Return (x, y) of the center of cell containing provided text 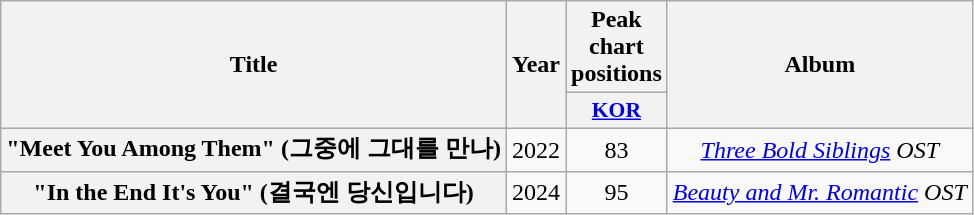
Title (254, 65)
Peak chart positions (617, 47)
Beauty and Mr. Romantic OST (820, 192)
Album (820, 65)
"Meet You Among Them" (그중에 그대를 만나) (254, 150)
"In the End It's You" (결국엔 당신입니다) (254, 192)
KOR (617, 111)
Three Bold Siblings OST (820, 150)
95 (617, 192)
Year (536, 65)
83 (617, 150)
2024 (536, 192)
2022 (536, 150)
